Output the (X, Y) coordinate of the center of the cell containing the given text.  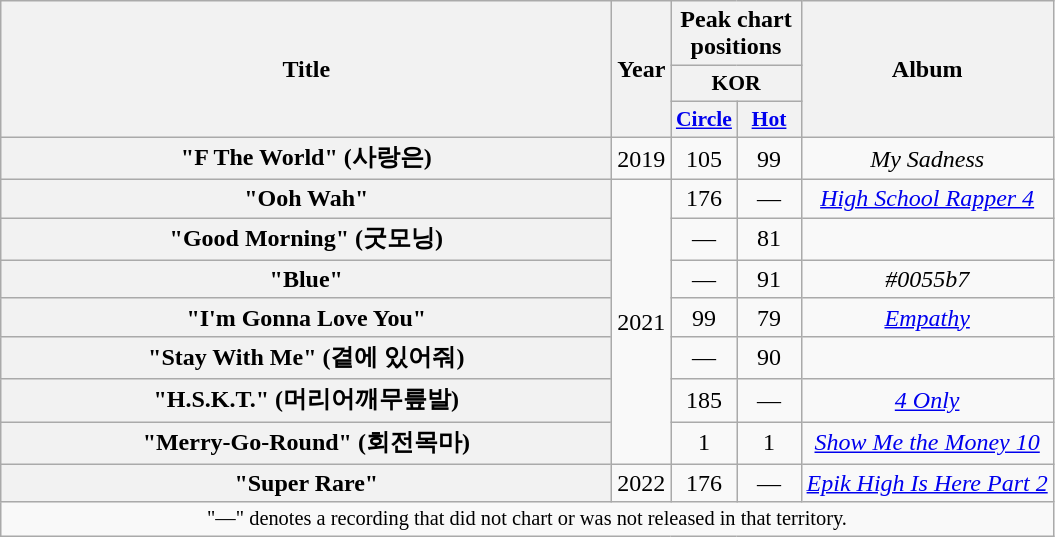
Album (927, 69)
Year (642, 69)
Circle (704, 119)
Show Me the Money 10 (927, 444)
90 (769, 358)
"H.S.K.T." (머리어깨무릎발) (306, 400)
"Stay With Me" (곁에 있어줘) (306, 358)
81 (769, 240)
91 (769, 279)
"I'm Gonna Love You" (306, 317)
Hot (769, 119)
105 (704, 158)
"Super Rare" (306, 483)
"F The World" (사랑은) (306, 158)
Peak chart positions (736, 34)
Title (306, 69)
"Blue" (306, 279)
2021 (642, 322)
2022 (642, 483)
4 Only (927, 400)
"—" denotes a recording that did not chart or was not released in that territory. (527, 519)
"Merry-Go-Round" (회전목마) (306, 444)
Empathy (927, 317)
"Good Morning" (굿모닝) (306, 240)
High School Rapper 4 (927, 199)
"Ooh Wah" (306, 199)
Epik High Is Here Part 2 (927, 483)
#0055b7 (927, 279)
79 (769, 317)
185 (704, 400)
2019 (642, 158)
KOR (736, 84)
My Sadness (927, 158)
